Capture the cell that displays the provided text and extract its [x, y] central coordinate. 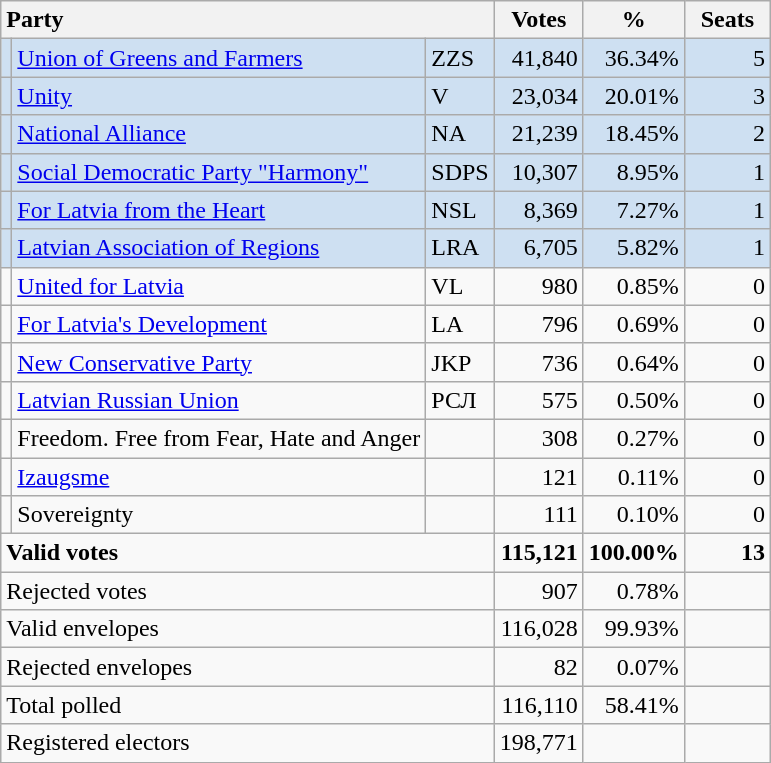
Valid envelopes [248, 629]
198,771 [538, 743]
0.11% [634, 477]
Latvian Russian Union [219, 400]
Unity [219, 96]
ZZS [460, 58]
Izaugsme [219, 477]
0.27% [634, 438]
0.69% [634, 324]
JKP [460, 362]
5.82% [634, 248]
Freedom. Free from Fear, Hate and Anger [219, 438]
For Latvia's Development [219, 324]
116,110 [538, 705]
0.50% [634, 400]
8,369 [538, 210]
V [460, 96]
308 [538, 438]
115,121 [538, 553]
23,034 [538, 96]
National Alliance [219, 134]
Total polled [248, 705]
5 [727, 58]
0.64% [634, 362]
111 [538, 515]
3 [727, 96]
0.85% [634, 286]
82 [538, 667]
100.00% [634, 553]
18.45% [634, 134]
41,840 [538, 58]
20.01% [634, 96]
796 [538, 324]
Valid votes [248, 553]
РСЛ [460, 400]
Sovereignty [219, 515]
0.10% [634, 515]
United for Latvia [219, 286]
2 [727, 134]
121 [538, 477]
575 [538, 400]
VL [460, 286]
% [634, 20]
Seats [727, 20]
New Conservative Party [219, 362]
36.34% [634, 58]
907 [538, 591]
Rejected votes [248, 591]
58.41% [634, 705]
Social Democratic Party "Harmony" [219, 172]
0.07% [634, 667]
LRA [460, 248]
980 [538, 286]
NA [460, 134]
Latvian Association of Regions [219, 248]
NSL [460, 210]
8.95% [634, 172]
For Latvia from the Heart [219, 210]
Registered electors [248, 743]
13 [727, 553]
21,239 [538, 134]
LA [460, 324]
10,307 [538, 172]
736 [538, 362]
SDPS [460, 172]
116,028 [538, 629]
Rejected envelopes [248, 667]
6,705 [538, 248]
99.93% [634, 629]
Party [248, 20]
Union of Greens and Farmers [219, 58]
7.27% [634, 210]
Votes [538, 20]
0.78% [634, 591]
